Output the [x, y] coordinate of the center of the cell containing the given text.  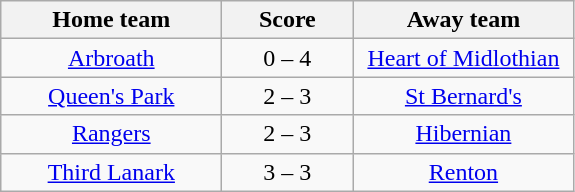
Arbroath [112, 58]
Heart of Midlothian [464, 58]
Score [288, 20]
Queen's Park [112, 96]
Home team [112, 20]
3 – 3 [288, 172]
Hibernian [464, 134]
Renton [464, 172]
Rangers [112, 134]
Away team [464, 20]
0 – 4 [288, 58]
Third Lanark [112, 172]
St Bernard's [464, 96]
